Output the [X, Y] coordinate of the center of the cell containing the given text.  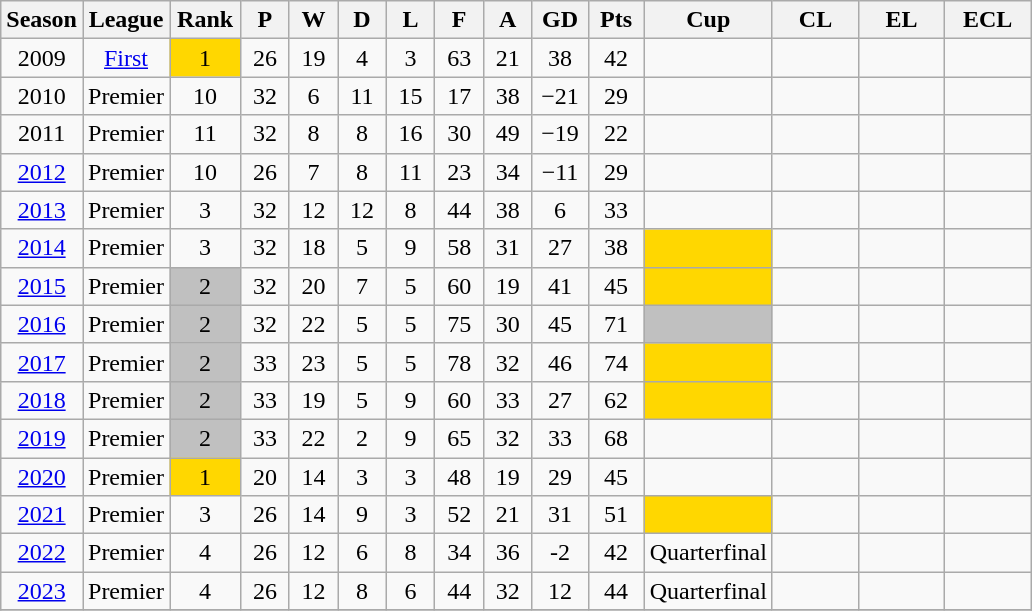
2009 [42, 58]
58 [460, 248]
2017 [42, 362]
18 [314, 248]
GD [560, 20]
−11 [560, 172]
A [508, 20]
D [362, 20]
−21 [560, 96]
W [314, 20]
2011 [42, 134]
2015 [42, 286]
CL [815, 20]
2020 [42, 477]
2014 [42, 248]
−19 [560, 134]
2016 [42, 324]
62 [616, 400]
2010 [42, 96]
F [460, 20]
Rank [206, 20]
League [126, 20]
2013 [42, 210]
36 [508, 553]
71 [616, 324]
75 [460, 324]
68 [616, 438]
15 [410, 96]
2018 [42, 400]
74 [616, 362]
2012 [42, 172]
Season [42, 20]
78 [460, 362]
48 [460, 477]
-2 [560, 553]
46 [560, 362]
2019 [42, 438]
L [410, 20]
41 [560, 286]
ECL [988, 20]
Cup [708, 20]
63 [460, 58]
16 [410, 134]
2021 [42, 515]
17 [460, 96]
EL [902, 20]
51 [616, 515]
49 [508, 134]
Pts [616, 20]
52 [460, 515]
2022 [42, 553]
First [126, 58]
65 [460, 438]
2023 [42, 591]
P [266, 20]
